Search for the cell housing the specified text and yield its [X, Y] center coordinate. 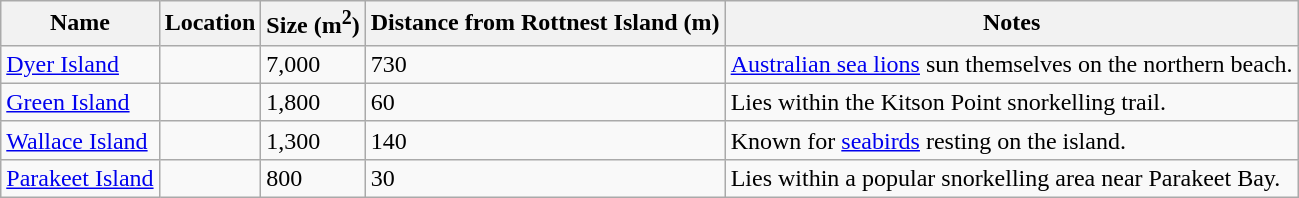
Wallace Island [80, 140]
Lies within a popular snorkelling area near Parakeet Bay. [1012, 178]
Known for seabirds resting on the island. [1012, 140]
Location [210, 24]
Australian sea lions sun themselves on the northern beach. [1012, 64]
60 [545, 102]
Name [80, 24]
Size (m2) [313, 24]
Lies within the Kitson Point snorkelling trail. [1012, 102]
7,000 [313, 64]
730 [545, 64]
Notes [1012, 24]
1,800 [313, 102]
Parakeet Island [80, 178]
1,300 [313, 140]
800 [313, 178]
Distance from Rottnest Island (m) [545, 24]
Green Island [80, 102]
140 [545, 140]
30 [545, 178]
Dyer Island [80, 64]
